Return [x, y] of the center of cell containing provided text 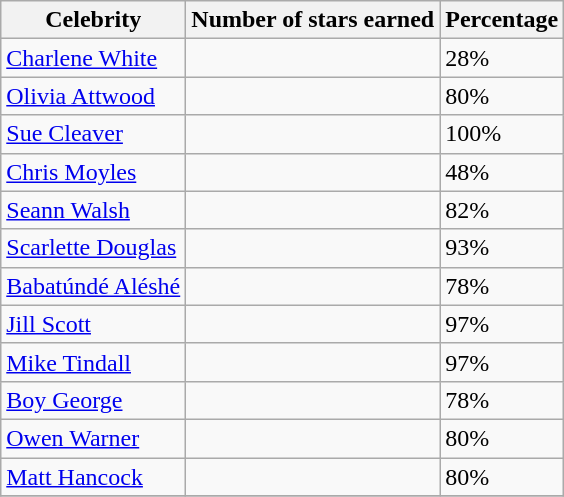
Olivia Attwood [94, 96]
Scarlette Douglas [94, 248]
Number of stars earned [313, 20]
Matt Hancock [94, 477]
Boy George [94, 400]
48% [502, 172]
Mike Tindall [94, 362]
Celebrity [94, 20]
93% [502, 248]
82% [502, 210]
Chris Moyles [94, 172]
Jill Scott [94, 324]
Babatúndé Aléshé [94, 286]
28% [502, 58]
Percentage [502, 20]
Sue Cleaver [94, 134]
100% [502, 134]
Seann Walsh [94, 210]
Charlene White [94, 58]
Owen Warner [94, 438]
